Identify which cell holds the provided text, then report its [x, y] central coordinate. 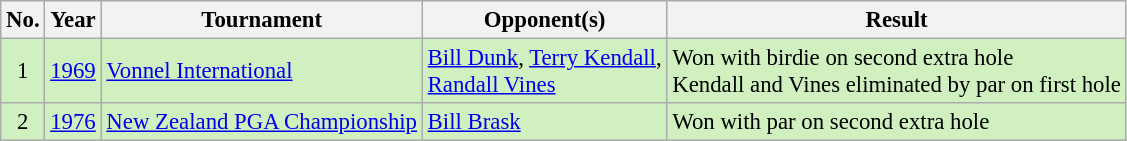
Result [896, 20]
1969 [73, 72]
1 [23, 72]
2 [23, 122]
Tournament [262, 20]
Won with par on second extra hole [896, 122]
No. [23, 20]
Bill Dunk, Terry Kendall, Randall Vines [544, 72]
Won with birdie on second extra holeKendall and Vines eliminated by par on first hole [896, 72]
Year [73, 20]
Bill Brask [544, 122]
1976 [73, 122]
New Zealand PGA Championship [262, 122]
Vonnel International [262, 72]
Opponent(s) [544, 20]
